Return (X, Y) of the center of cell containing provided text 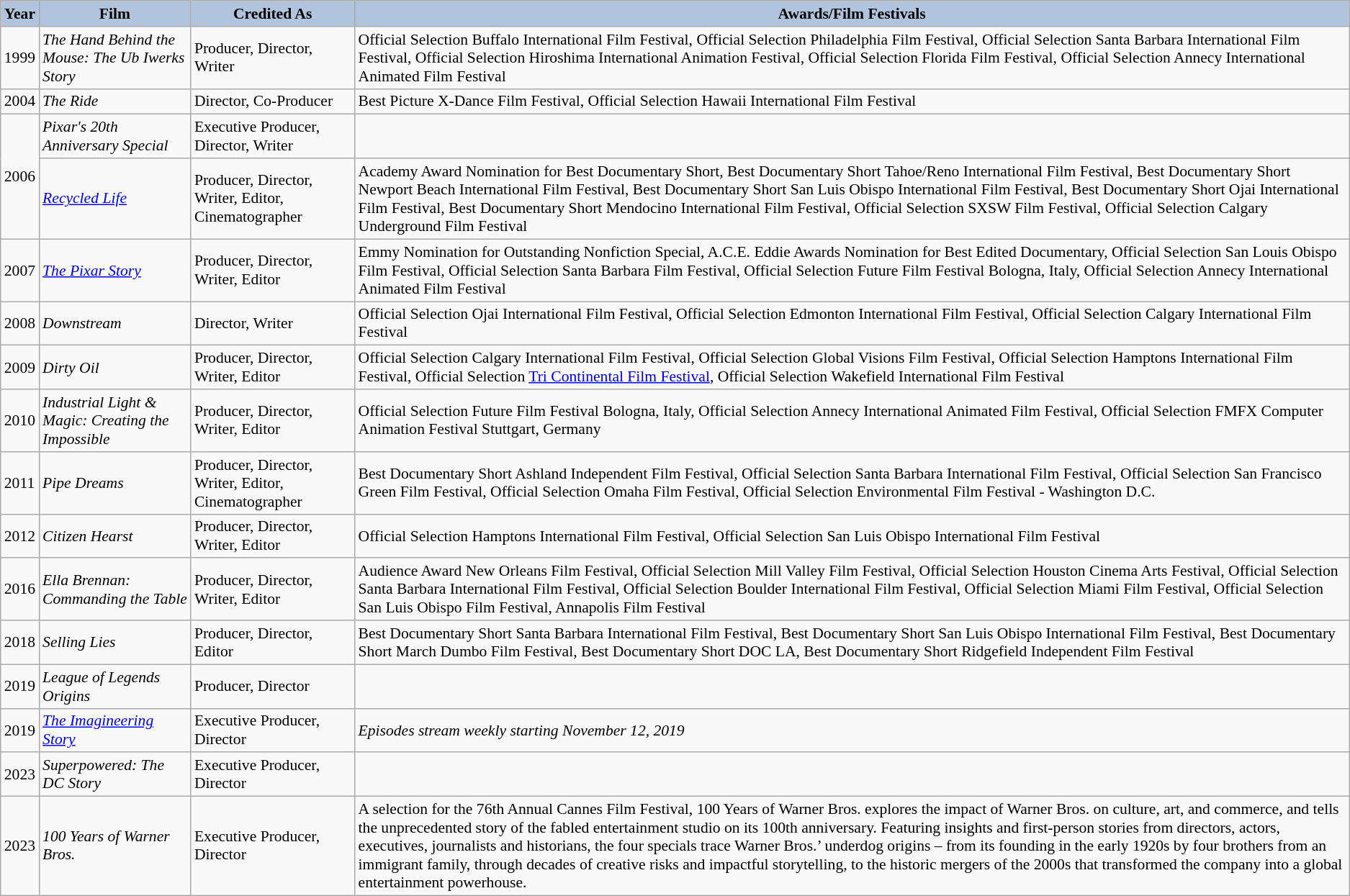
Executive Producer, Director, Writer (273, 137)
Credited As (273, 14)
2016 (20, 590)
2010 (20, 420)
Official Selection Hamptons International Film Festival, Official Selection San Luis Obispo International Film Festival (852, 535)
Producer, Director (273, 687)
2008 (20, 324)
League of Legends Origins (115, 687)
2012 (20, 535)
Awards/Film Festivals (852, 14)
Director, Co-Producer (273, 101)
Episodes stream weekly starting November 12, 2019 (852, 730)
The Imagineering Story (115, 730)
Ella Brennan: Commanding the Table (115, 590)
Year (20, 14)
Selling Lies (115, 642)
Film (115, 14)
Superpowered: The DC Story (115, 774)
Recycled Life (115, 199)
100 Years of Warner Bros. (115, 846)
Citizen Hearst (115, 535)
2007 (20, 271)
2018 (20, 642)
Dirty Oil (115, 367)
Pipe Dreams (115, 484)
2006 (20, 177)
2009 (20, 367)
1999 (20, 58)
The Ride (115, 101)
Producer, Director, Writer (273, 58)
Industrial Light & Magic: Creating the Impossible (115, 420)
Producer, Director, Editor (273, 642)
2004 (20, 101)
Pixar's 20th Anniversary Special (115, 137)
The Pixar Story (115, 271)
Downstream (115, 324)
2011 (20, 484)
Best Picture X-Dance Film Festival, Official Selection Hawaii International Film Festival (852, 101)
The Hand Behind the Mouse: The Ub Iwerks Story (115, 58)
Director, Writer (273, 324)
